Extract the (X, Y) coordinate from the center of the cell holding the provided text.  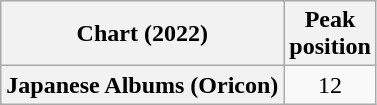
Japanese Albums (Oricon) (142, 85)
12 (330, 85)
Chart (2022) (142, 34)
Peakposition (330, 34)
